Determine the [X, Y] coordinate at the center of the cell enclosing the given text.  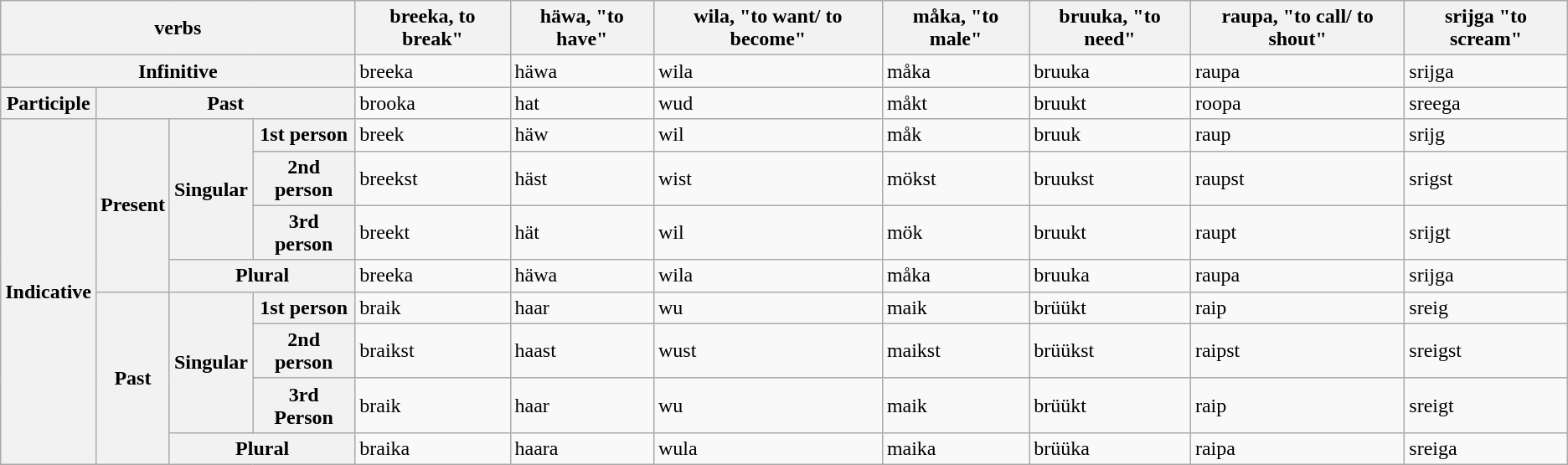
braikst [432, 350]
srijga "to scream" [1486, 28]
breek [432, 135]
raupst [1297, 178]
wula [767, 448]
roopa [1297, 103]
måk [955, 135]
braika [432, 448]
breekst [432, 178]
mök [955, 233]
hat [581, 103]
raupt [1297, 233]
haara [581, 448]
raipa [1297, 448]
Indicative [49, 292]
brüükst [1111, 350]
sreiga [1486, 448]
srijg [1486, 135]
wila, "to want/ to become" [767, 28]
brüüka [1111, 448]
Participle [49, 103]
verbs [178, 28]
bruukst [1111, 178]
haast [581, 350]
bruuka, "to need" [1111, 28]
wust [767, 350]
raipst [1297, 350]
sreigt [1486, 406]
wist [767, 178]
måka, "to male" [955, 28]
hät [581, 233]
maikst [955, 350]
Infinitive [178, 71]
wud [767, 103]
Present [132, 205]
3rd person [304, 233]
breeka, to break" [432, 28]
breekt [432, 233]
mökst [955, 178]
raup [1297, 135]
srigst [1486, 178]
häwa, "to have" [581, 28]
bruuk [1111, 135]
maika [955, 448]
sreig [1486, 307]
häw [581, 135]
raupa, "to call/ to shout" [1297, 28]
srijgt [1486, 233]
häst [581, 178]
sreigst [1486, 350]
3rd Person [304, 406]
sreega [1486, 103]
brooka [432, 103]
måkt [955, 103]
